Determine the [x, y] coordinate at the center of the cell enclosing the given text.  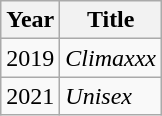
Unisex [111, 96]
Climaxxx [111, 58]
2021 [30, 96]
Title [111, 20]
2019 [30, 58]
Year [30, 20]
